Determine the (x, y) coordinate at the center of the cell enclosing the given text.  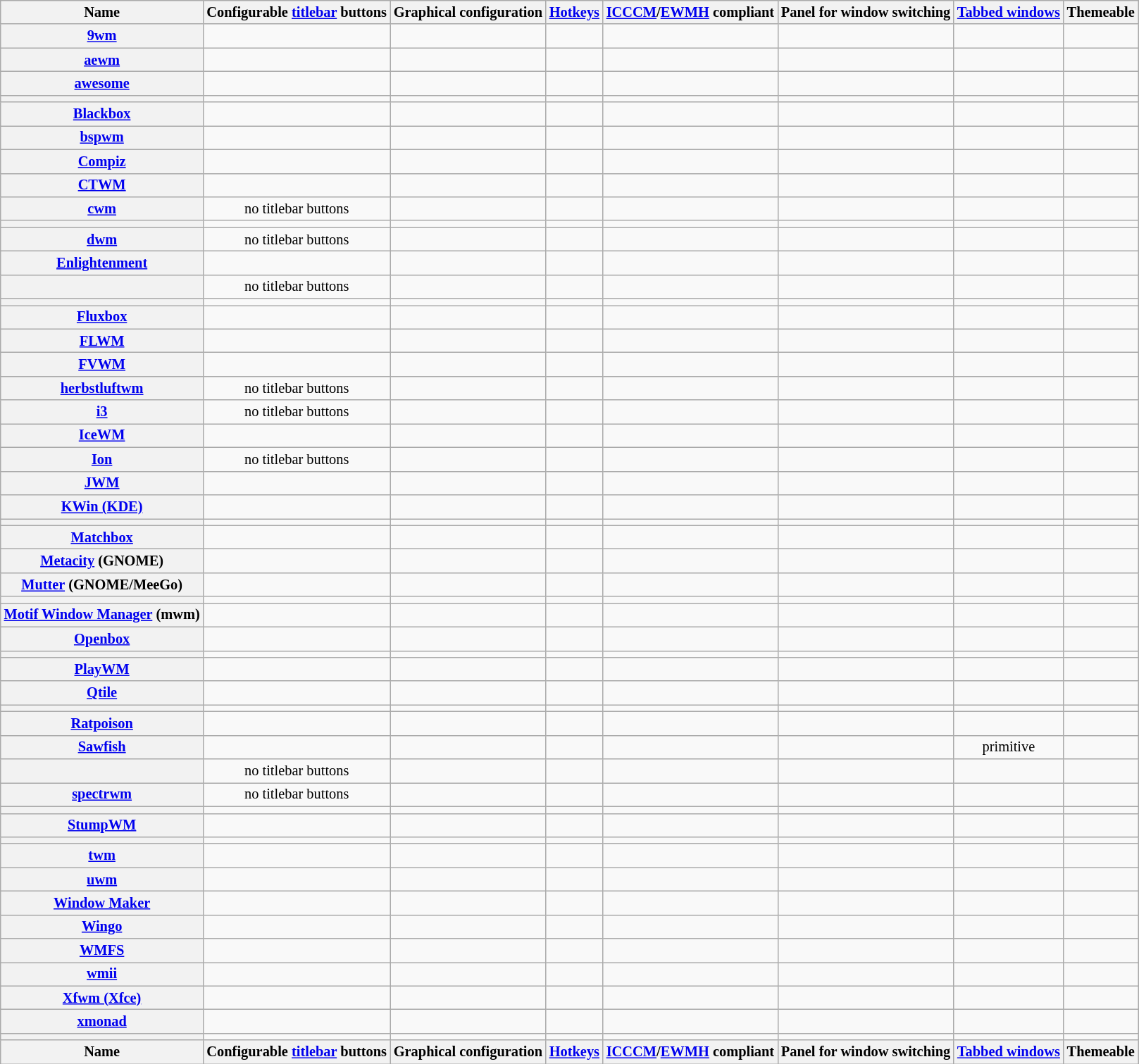
WMFS (102, 951)
FVWM (102, 364)
Fluxbox (102, 317)
spectrwm (102, 794)
Ratpoison (102, 723)
Blackbox (102, 114)
FLWM (102, 341)
Ion (102, 459)
Compiz (102, 161)
Qtile (102, 693)
cwm (102, 208)
aewm (102, 60)
Enlightenment (102, 263)
9wm (102, 36)
Openbox (102, 639)
IceWM (102, 435)
awesome (102, 83)
twm (102, 856)
CTWM (102, 185)
wmii (102, 974)
Matchbox (102, 537)
i3 (102, 412)
dwm (102, 239)
herbstluftwm (102, 388)
Xfwm (Xfce) (102, 998)
Window Maker (102, 903)
KWin (KDE) (102, 506)
xmonad (102, 1022)
Motif Window Manager (mwm) (102, 615)
bspwm (102, 137)
primitive (1009, 747)
Sawfish (102, 747)
Mutter (GNOME/MeeGo) (102, 584)
JWM (102, 483)
Metacity (GNOME) (102, 561)
StumpWM (102, 825)
uwm (102, 880)
Wingo (102, 927)
PlayWM (102, 669)
